Find where the given text appears and provide that cell's center as [x, y] coordinate. 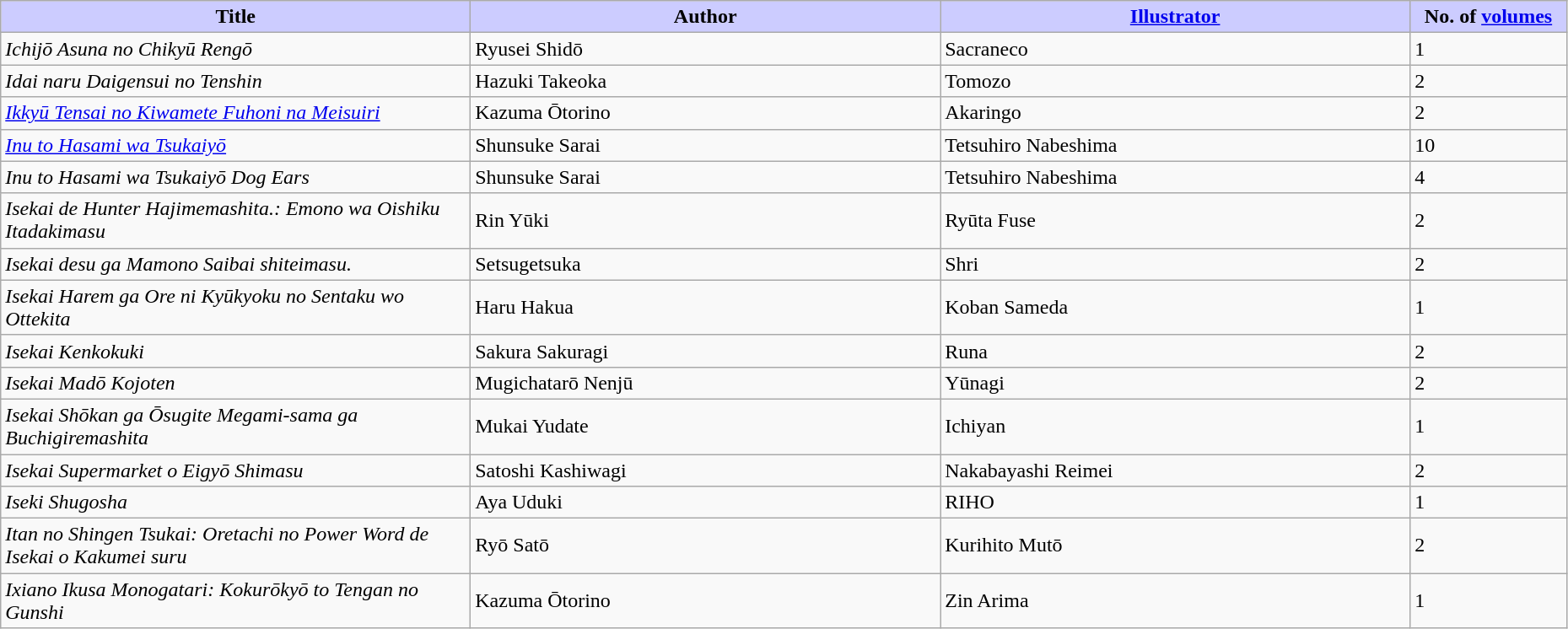
Isekai Shōkan ga Ōsugite Megami-sama ga Buchigiremashita [236, 427]
10 [1489, 145]
Aya Uduki [705, 503]
RIHO [1176, 503]
Ixiano Ikusa Monogatari: Kokurōkyō to Tengan no Gunshi [236, 600]
Rin Yūki [705, 221]
Sacraneco [1176, 49]
Isekai Supermarket o Eigyō Shimasu [236, 470]
Haru Hakua [705, 307]
Runa [1176, 351]
Ichiyan [1176, 427]
Yūnagi [1176, 383]
Idai naru Daigensui no Tenshin [236, 81]
Itan no Shingen Tsukai: Oretachi no Power Word de Isekai o Kakumei suru [236, 546]
Zin Arima [1176, 600]
Shri [1176, 264]
Isekai Madō Kojoten [236, 383]
4 [1489, 177]
Mukai Yudate [705, 427]
Akaringo [1176, 113]
Author [705, 17]
Isekai Harem ga Ore ni Kyūkyoku no Sentaku wo Ottekita [236, 307]
Tomozo [1176, 81]
Inu to Hasami wa Tsukaiyō [236, 145]
Koban Sameda [1176, 307]
Nakabayashi Reimei [1176, 470]
Ryusei Shidō [705, 49]
Mugichatarō Nenjū [705, 383]
Hazuki Takeoka [705, 81]
Inu to Hasami wa Tsukaiyō Dog Ears [236, 177]
Ryō Satō [705, 546]
Title [236, 17]
Sakura Sakuragi [705, 351]
Ikkyū Tensai no Kiwamete Fuhoni na Meisuiri [236, 113]
Satoshi Kashiwagi [705, 470]
Isekai Kenkokuki [236, 351]
Kurihito Mutō [1176, 546]
Illustrator [1176, 17]
Iseki Shugosha [236, 503]
Ichijō Asuna no Chikyū Rengō [236, 49]
No. of volumes [1489, 17]
Isekai desu ga Mamono Saibai shiteimasu. [236, 264]
Setsugetsuka [705, 264]
Isekai de Hunter Hajimemashita.: Emono wa Oishiku Itadakimasu [236, 221]
Ryūta Fuse [1176, 221]
